Determine the (x, y) coordinate at the center of the cell enclosing the given text.  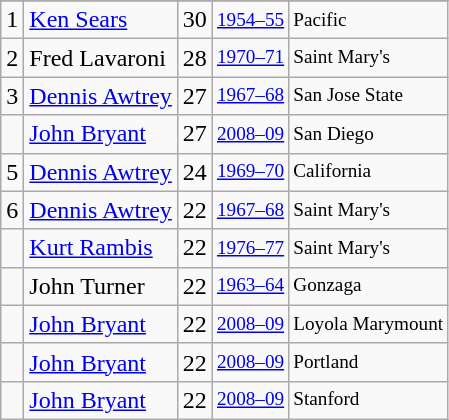
1969–70 (250, 172)
Kurt Rambis (101, 248)
Ken Sears (101, 20)
Pacific (368, 20)
John Turner (101, 286)
1954–55 (250, 20)
Stanford (368, 400)
5 (12, 172)
30 (194, 20)
Fred Lavaroni (101, 58)
1963–64 (250, 286)
Gonzaga (368, 286)
Loyola Marymount (368, 324)
1 (12, 20)
1970–71 (250, 58)
Portland (368, 362)
6 (12, 210)
San Jose State (368, 96)
2 (12, 58)
San Diego (368, 134)
24 (194, 172)
1976–77 (250, 248)
California (368, 172)
28 (194, 58)
3 (12, 96)
